Identify which cell holds the provided text, then report its [X, Y] central coordinate. 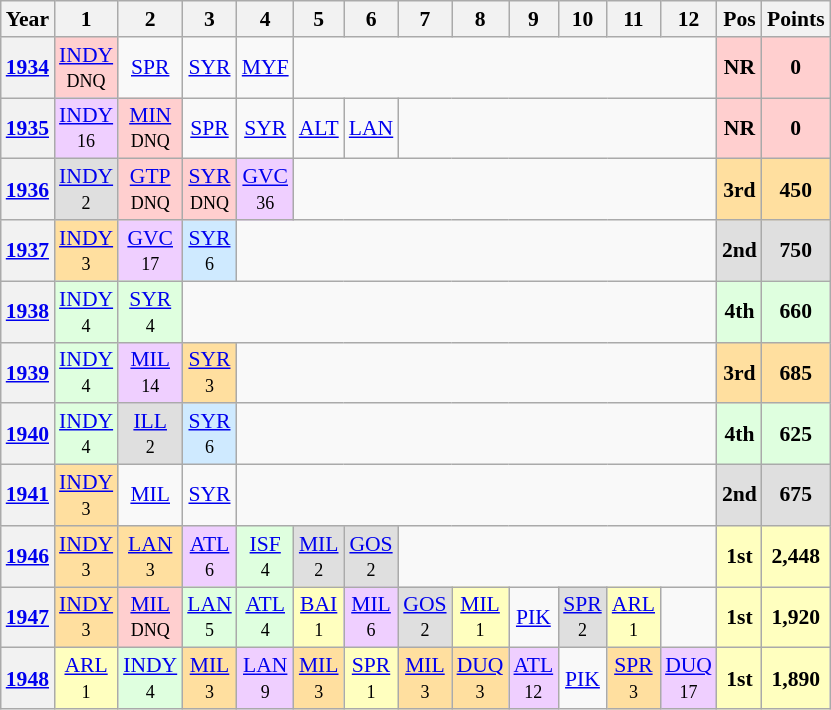
1935 [28, 128]
1939 [28, 372]
LAN5 [209, 618]
SYRDNQ [209, 190]
2 [150, 19]
SPR3 [634, 678]
1,890 [796, 678]
450 [796, 190]
Pos [740, 19]
MIL1 [480, 618]
MIL6 [371, 618]
DUQ17 [688, 678]
ATL12 [533, 678]
2,448 [796, 556]
1,920 [796, 618]
685 [796, 372]
1947 [28, 618]
SYR3 [209, 372]
GTPDNQ [150, 190]
1948 [28, 678]
625 [796, 434]
9 [533, 19]
Points [796, 19]
GVC17 [150, 250]
1941 [28, 496]
INDYDNQ [86, 68]
GVC36 [266, 190]
ILL2 [150, 434]
8 [480, 19]
10 [582, 19]
12 [688, 19]
SPR1 [371, 678]
3 [209, 19]
5 [319, 19]
1938 [28, 312]
MINDNQ [150, 128]
1934 [28, 68]
ALT [319, 128]
INDY16 [86, 128]
750 [796, 250]
SPR2 [582, 618]
MIL14 [150, 372]
LAN9 [266, 678]
1940 [28, 434]
1 [86, 19]
7 [424, 19]
ISF4 [266, 556]
MYF [266, 68]
1937 [28, 250]
11 [634, 19]
660 [796, 312]
1946 [28, 556]
4 [266, 19]
SYR4 [150, 312]
ATL6 [209, 556]
BAI1 [319, 618]
LAN [371, 128]
MIL [150, 496]
6 [371, 19]
LAN3 [150, 556]
DUQ3 [480, 678]
1936 [28, 190]
INDY2 [86, 190]
MIL2 [319, 556]
MILDNQ [150, 618]
675 [796, 496]
Year [28, 19]
ATL4 [266, 618]
